Detect which cell encompasses the target text, then output its (x, y) center coordinate. 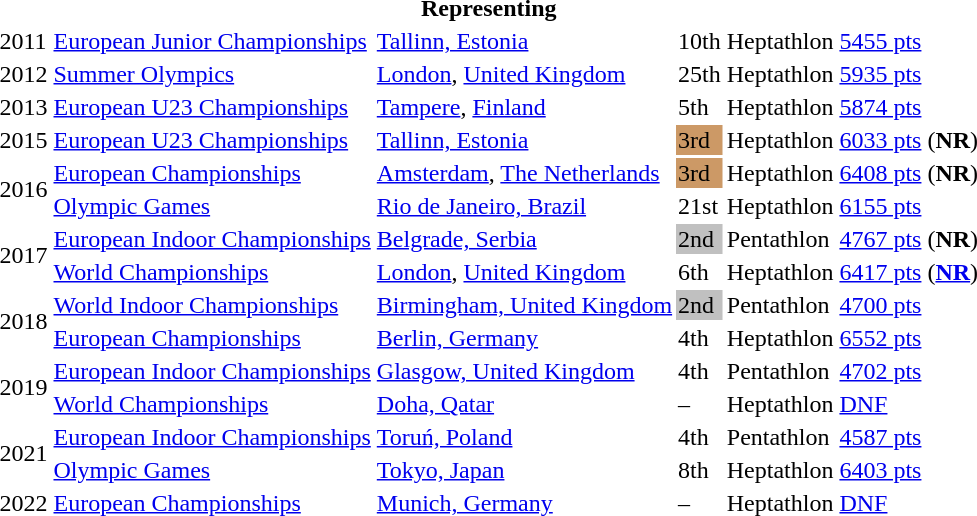
– (700, 404)
Berlin, Germany (524, 338)
Tampere, Finland (524, 107)
European Junior Championships (212, 41)
10th (700, 41)
Belgrade, Serbia (524, 239)
Glasgow, United Kingdom (524, 371)
Doha, Qatar (524, 404)
Summer Olympics (212, 74)
6th (700, 272)
Amsterdam, The Netherlands (524, 173)
5th (700, 107)
Rio de Janeiro, Brazil (524, 206)
Toruń, Poland (524, 437)
25th (700, 74)
Birmingham, United Kingdom (524, 305)
8th (700, 470)
Tokyo, Japan (524, 470)
21st (700, 206)
World Indoor Championships (212, 305)
